Pinpoint the cell where the given text exists, returning its (x, y) midpoint coordinate. 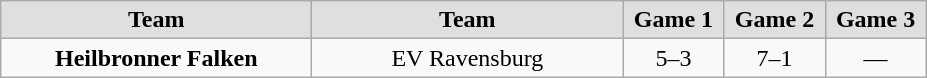
Game 1 (674, 20)
Heilbronner Falken (156, 58)
— (876, 58)
Game 3 (876, 20)
Game 2 (774, 20)
7–1 (774, 58)
EV Ravensburg (468, 58)
5–3 (674, 58)
